Locate the cell with the specified text and output its [X, Y] center coordinate. 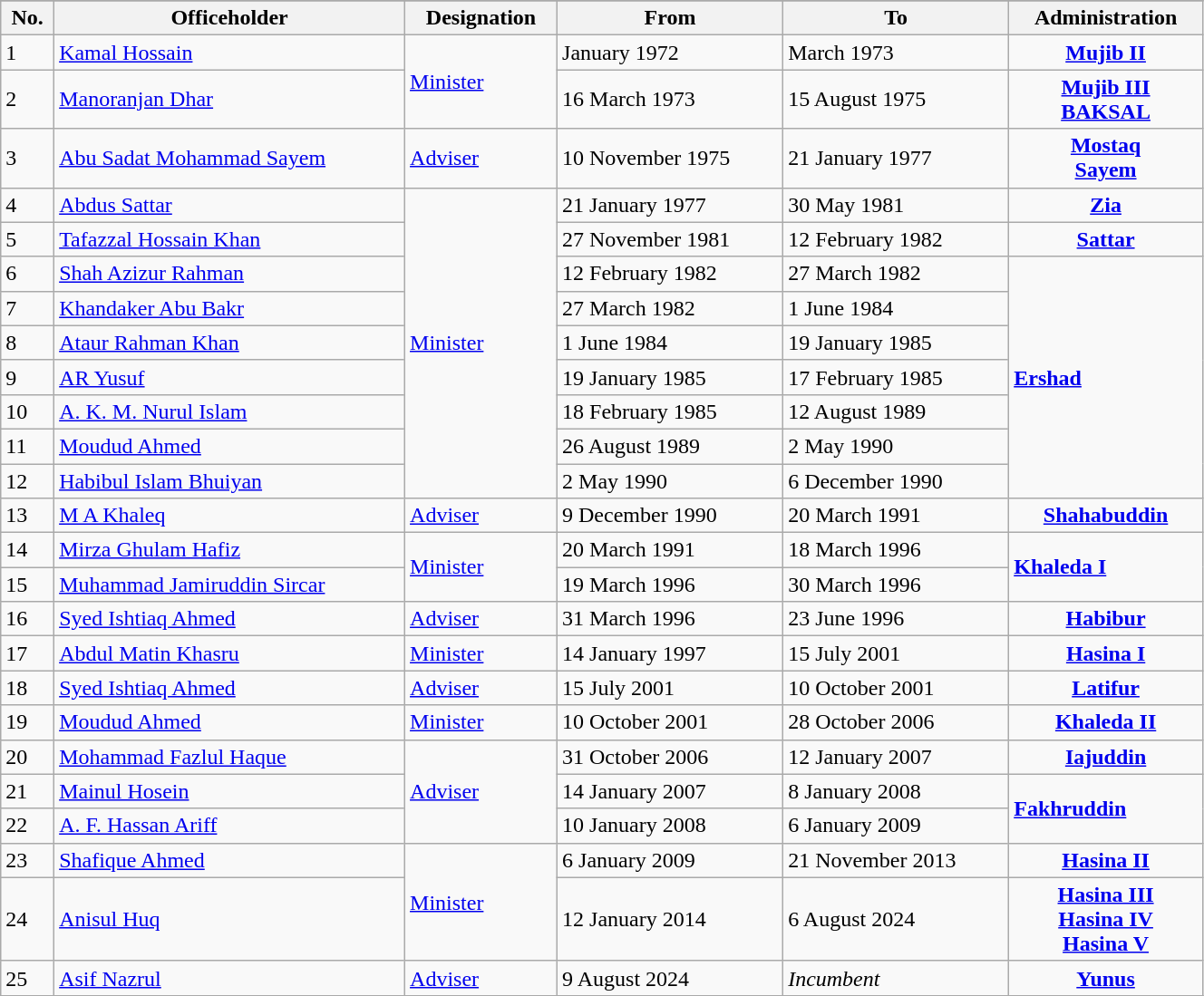
Sattar [1106, 239]
January 1972 [671, 53]
MostaqSayem [1106, 158]
To [896, 18]
14 January 1997 [671, 653]
17 February 1985 [896, 377]
Mirza Ghulam Hafiz [230, 550]
Ataur Rahman Khan [230, 343]
Ershad [1106, 377]
Khandaker Abu Bakr [230, 308]
26 August 1989 [671, 446]
Iajuddin [1106, 757]
Asif Nazrul [230, 978]
28 October 2006 [896, 722]
10 [27, 411]
Administration [1106, 18]
12 January 2007 [896, 757]
18 [27, 688]
Khaleda I [1106, 567]
25 [27, 978]
19 [27, 722]
1 [27, 53]
Abdus Sattar [230, 205]
Hasina I [1106, 653]
6 August 2024 [896, 919]
9 [27, 377]
Zia [1106, 205]
13 [27, 516]
20 [27, 757]
12 [27, 481]
A. F. Hassan Ariff [230, 826]
Incumbent [896, 978]
6 [27, 274]
No. [27, 18]
Hasina IIIHasina IVHasina V [1106, 919]
11 [27, 446]
Abu Sadat Mohammad Sayem [230, 158]
2 [27, 100]
From [671, 18]
3 [27, 158]
16 March 1973 [671, 100]
AR Yusuf [230, 377]
21 [27, 791]
7 [27, 308]
6 December 1990 [896, 481]
18 February 1985 [671, 411]
Kamal Hossain [230, 53]
15 August 1975 [896, 100]
9 December 1990 [671, 516]
Tafazzal Hossain Khan [230, 239]
Yunus [1106, 978]
Latifur [1106, 688]
March 1973 [896, 53]
10 January 2008 [671, 826]
Hasina II [1106, 860]
Khaleda II [1106, 722]
Mujib IIIBAKSAL [1106, 100]
9 August 2024 [671, 978]
21 November 2013 [896, 860]
16 [27, 619]
8 January 2008 [896, 791]
31 March 1996 [671, 619]
Designation [481, 18]
14 January 2007 [671, 791]
17 [27, 653]
23 [27, 860]
30 May 1981 [896, 205]
19 March 1996 [671, 585]
12 August 1989 [896, 411]
Officeholder [230, 18]
12 January 2014 [671, 919]
4 [27, 205]
Shafique Ahmed [230, 860]
Shah Azizur Rahman [230, 274]
Habibur [1106, 619]
18 March 1996 [896, 550]
Muhammad Jamiruddin Sircar [230, 585]
22 [27, 826]
8 [27, 343]
30 March 1996 [896, 585]
Fakhruddin [1106, 808]
Manoranjan Dhar [230, 100]
27 November 1981 [671, 239]
10 November 1975 [671, 158]
Anisul Huq [230, 919]
Shahabuddin [1106, 516]
A. K. M. Nurul Islam [230, 411]
Habibul Islam Bhuiyan [230, 481]
5 [27, 239]
24 [27, 919]
Mohammad Fazlul Haque [230, 757]
Mainul Hosein [230, 791]
15 [27, 585]
Abdul Matin Khasru [230, 653]
14 [27, 550]
31 October 2006 [671, 757]
Mujib II [1106, 53]
M A Khaleq [230, 516]
23 June 1996 [896, 619]
